Extract the [X, Y] coordinate from the center of the cell holding the provided text.  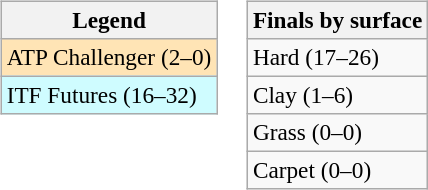
ITF Futures (16–32) [108, 95]
Clay (1–6) [337, 95]
Grass (0–0) [337, 133]
ATP Challenger (2–0) [108, 57]
Hard (17–26) [337, 57]
Finals by surface [337, 20]
Carpet (0–0) [337, 171]
Legend [108, 20]
